From the cell containing the given text, extract its center point as [x, y] coordinate. 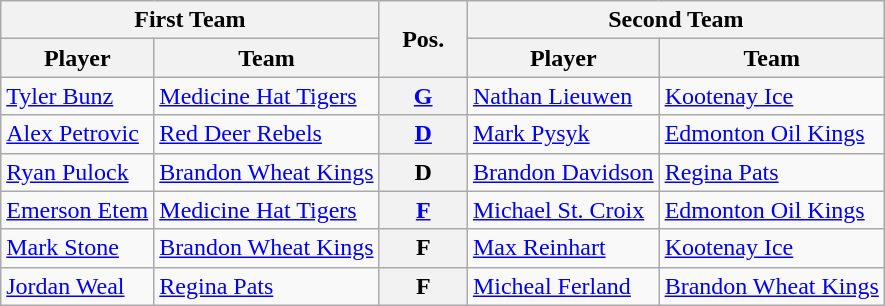
First Team [190, 20]
Micheal Ferland [563, 286]
Mark Pysyk [563, 134]
Max Reinhart [563, 248]
Emerson Etem [78, 210]
Red Deer Rebels [266, 134]
G [423, 96]
Second Team [676, 20]
Nathan Lieuwen [563, 96]
Brandon Davidson [563, 172]
Pos. [423, 39]
Tyler Bunz [78, 96]
Ryan Pulock [78, 172]
Alex Petrovic [78, 134]
Michael St. Croix [563, 210]
Mark Stone [78, 248]
Jordan Weal [78, 286]
